Pinpoint the cell where the given text exists, returning its (X, Y) midpoint coordinate. 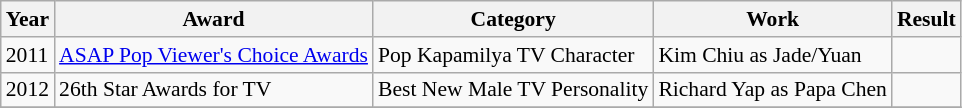
Pop Kapamilya TV Character (513, 55)
26th Star Awards for TV (214, 90)
Best New Male TV Personality (513, 90)
Result (926, 19)
ASAP Pop Viewer's Choice Awards (214, 55)
Work (772, 19)
Year (28, 19)
Richard Yap as Papa Chen (772, 90)
Kim Chiu as Jade/Yuan (772, 55)
2011 (28, 55)
2012 (28, 90)
Award (214, 19)
Category (513, 19)
